Output the [x, y] coordinate of the center of the cell containing the given text.  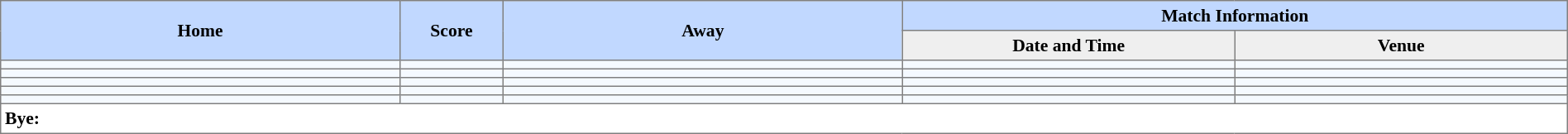
Away [703, 31]
Score [452, 31]
Date and Time [1068, 45]
Venue [1401, 45]
Home [200, 31]
Match Information [1235, 16]
Bye: [784, 118]
